Pinpoint the cell where the given text exists, returning its (x, y) midpoint coordinate. 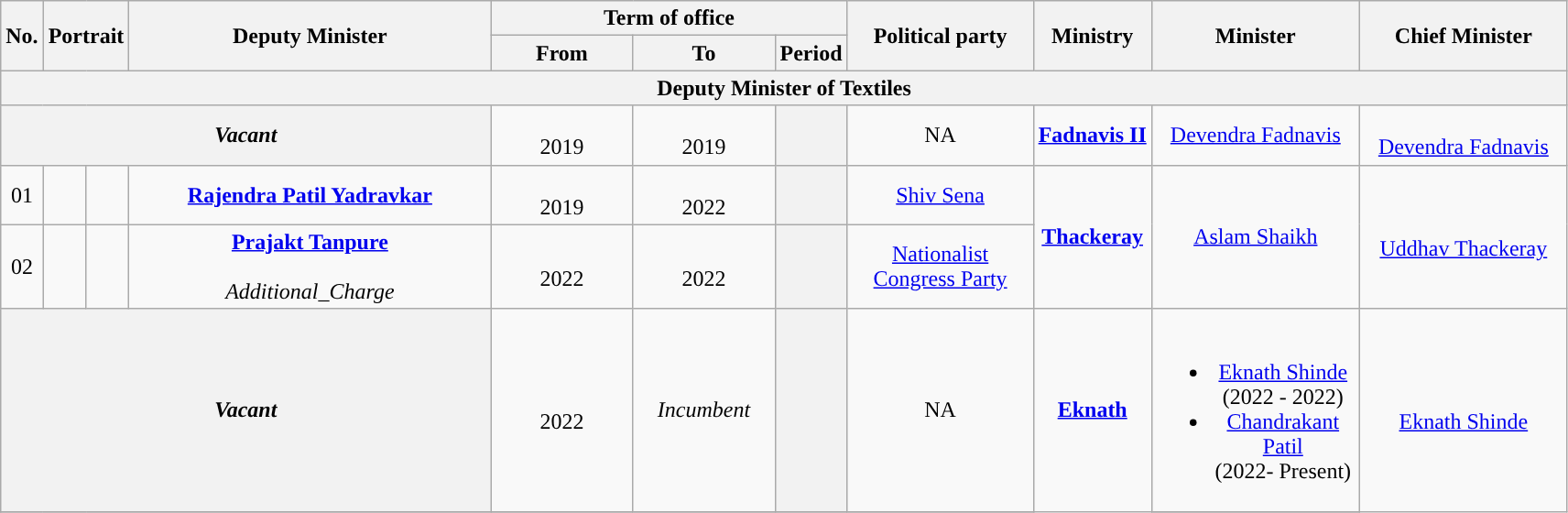
Deputy Minister (310, 36)
Eknath (1092, 410)
Political party (940, 36)
Eknath Shinde (1464, 410)
02 (22, 267)
Nationalist Congress Party (940, 267)
Ministry (1092, 36)
Term of office (669, 18)
Period (811, 53)
Portrait (86, 36)
01 (22, 194)
Aslam Shaikh (1255, 236)
From (562, 53)
To (703, 53)
Chief Minister (1464, 36)
No. (22, 36)
Eknath Shinde(2022 - 2022)Chandrakant Patil (2022- Present) (1255, 410)
Rajendra Patil Yadravkar (310, 194)
Shiv Sena (940, 194)
Thackeray (1092, 236)
Fadnavis II (1092, 136)
Incumbent (703, 410)
Prajakt Tanpure Additional_Charge (310, 267)
Minister (1255, 36)
Deputy Minister of Textiles (784, 88)
Uddhav Thackeray (1464, 236)
